Detect which cell encompasses the target text, then output its (X, Y) center coordinate. 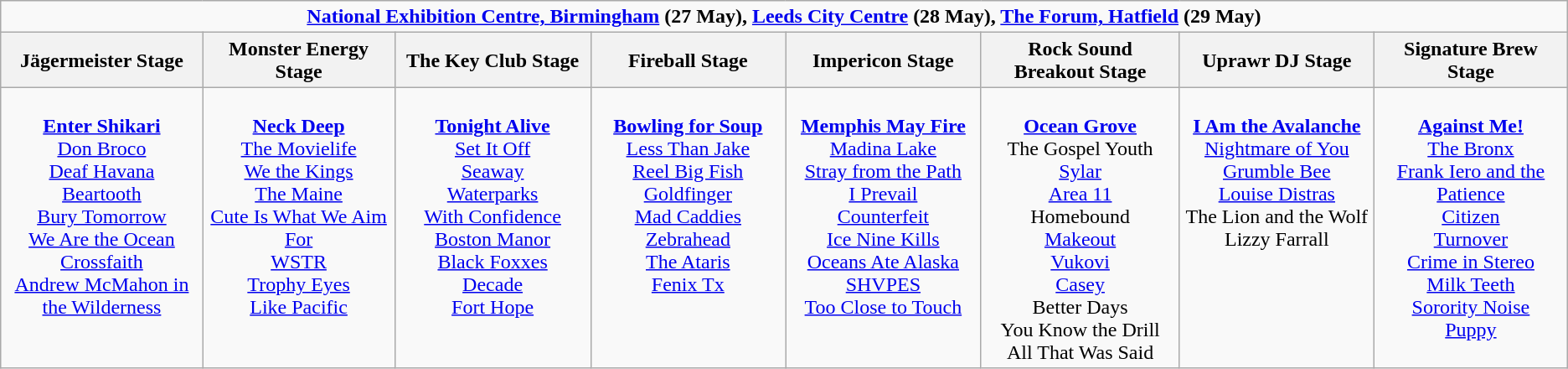
Monster Energy Stage (298, 60)
Bowling for Soup Less Than Jake Reel Big Fish Goldfinger Mad Caddies Zebrahead The Ataris Fenix Tx (688, 228)
Jägermeister Stage (102, 60)
Impericon Stage (884, 60)
I Am the Avalanche Nightmare of You Grumble Bee Louise Distras The Lion and the Wolf Lizzy Farrall (1277, 228)
Fireball Stage (688, 60)
Memphis May Fire Madina Lake Stray from the Path I Prevail Counterfeit Ice Nine Kills Oceans Ate Alaska SHVPES Too Close to Touch (884, 228)
Signature Brew Stage (1471, 60)
The Key Club Stage (493, 60)
Uprawr DJ Stage (1277, 60)
Enter Shikari Don Broco Deaf Havana Beartooth Bury Tomorrow We Are the Ocean Crossfaith Andrew McMahon in the Wilderness (102, 228)
Tonight Alive Set It Off Seaway Waterparks With Confidence Boston Manor Black Foxxes Decade Fort Hope (493, 228)
Rock Sound Breakout Stage (1081, 60)
Ocean Grove The Gospel Youth Sylar Area 11 Homebound Makeout Vukovi Casey Better Days You Know the Drill All That Was Said (1081, 228)
Neck Deep The Movielife We the Kings The Maine Cute Is What We Aim For WSTR Trophy Eyes Like Pacific (298, 228)
National Exhibition Centre, Birmingham (27 May), Leeds City Centre (28 May), The Forum, Hatfield (29 May) (784, 17)
Against Me! The Bronx Frank Iero and the Patience Citizen Turnover Crime in Stereo Milk Teeth Sorority Noise Puppy (1471, 228)
